Detect which cell encompasses the target text, then output its [x, y] center coordinate. 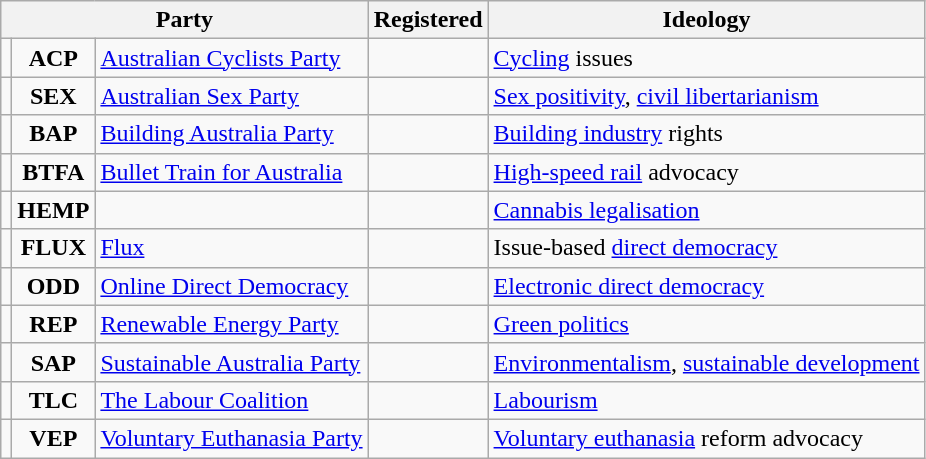
REP [54, 324]
SEX [54, 96]
Voluntary euthanasia reform advocacy [706, 438]
Building industry rights [706, 134]
Renewable Energy Party [232, 324]
The Labour Coalition [232, 400]
Voluntary Euthanasia Party [232, 438]
Issue-based direct democracy [706, 248]
Cannabis legalisation [706, 210]
FLUX [54, 248]
Building Australia Party [232, 134]
HEMP [54, 210]
Labourism [706, 400]
Sustainable Australia Party [232, 362]
Green politics [706, 324]
ODD [54, 286]
Party [184, 20]
High-speed rail advocacy [706, 172]
BAP [54, 134]
VEP [54, 438]
Registered [428, 20]
ACP [54, 58]
Australian Sex Party [232, 96]
Australian Cyclists Party [232, 58]
Ideology [706, 20]
Cycling issues [706, 58]
Online Direct Democracy [232, 286]
BTFA [54, 172]
SAP [54, 362]
Flux [232, 248]
TLC [54, 400]
Electronic direct democracy [706, 286]
Sex positivity, civil libertarianism [706, 96]
Bullet Train for Australia [232, 172]
Environmentalism, sustainable development [706, 362]
